Find where the given text appears and provide that cell's center as (x, y) coordinate. 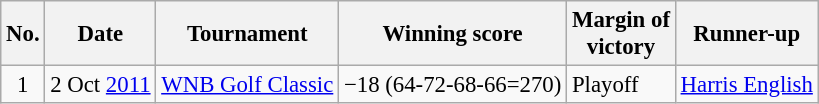
Margin ofvictory (622, 34)
WNB Golf Classic (248, 85)
Runner-up (746, 34)
Playoff (622, 85)
Winning score (453, 34)
Date (100, 34)
Harris English (746, 85)
1 (23, 85)
2 Oct 2011 (100, 85)
No. (23, 34)
−18 (64-72-68-66=270) (453, 85)
Tournament (248, 34)
